Determine the [X, Y] coordinate at the center of the cell enclosing the given text.  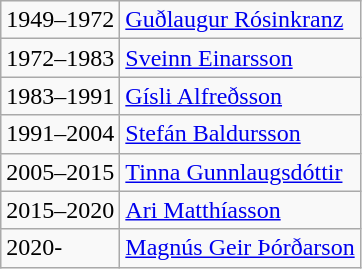
2020- [60, 248]
1949–1972 [60, 20]
Magnús Geir Þórðarson [240, 248]
2005–2015 [60, 172]
1983–1991 [60, 96]
Tinna Gunnlaugsdóttir [240, 172]
1972–1983 [60, 58]
Stefán Baldursson [240, 134]
Ari Matthíasson [240, 210]
2015–2020 [60, 210]
1991–2004 [60, 134]
Guðlaugur Rósinkranz [240, 20]
Gísli Alfreðsson [240, 96]
Sveinn Einarsson [240, 58]
